Search for the cell housing the specified text and yield its (x, y) center coordinate. 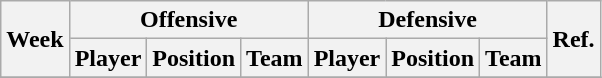
Offensive (188, 20)
Week (35, 39)
Ref. (574, 39)
Defensive (428, 20)
